Output the (x, y) coordinate of the center of the cell containing the given text.  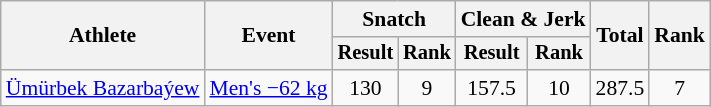
9 (427, 88)
7 (680, 88)
Men's −62 kg (268, 88)
130 (366, 88)
Event (268, 36)
Ümürbek Bazarbaýew (103, 88)
157.5 (492, 88)
Total (620, 36)
Clean & Jerk (524, 19)
Snatch (394, 19)
Athlete (103, 36)
10 (558, 88)
287.5 (620, 88)
